Locate the cell with the specified text and output its (x, y) center coordinate. 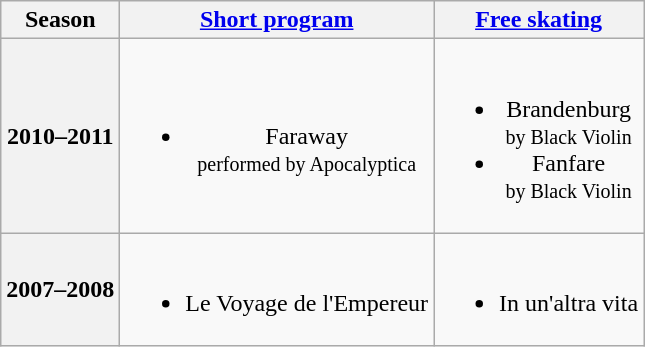
In un'altra vita (539, 290)
Free skating (539, 20)
Season (60, 20)
Le Voyage de l'Empereur (277, 290)
2007–2008 (60, 290)
Short program (277, 20)
Faraway performed by Apocalyptica (277, 136)
Brandenburg by Black Violin Fanfare by Black Violin (539, 136)
2010–2011 (60, 136)
